Output the [X, Y] coordinate of the center of the cell containing the given text.  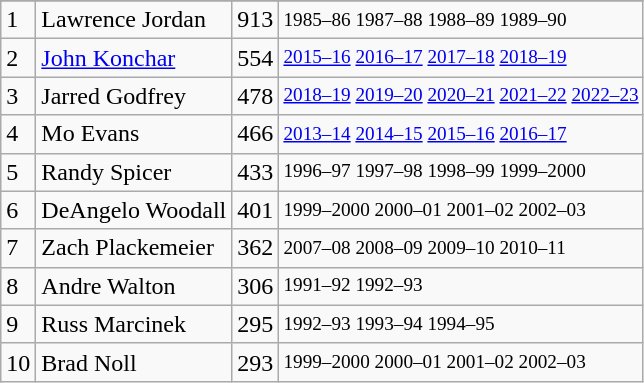
Jarred Godfrey [134, 96]
DeAngelo Woodall [134, 210]
2013–14 2014–15 2015–16 2016–17 [461, 134]
Randy Spicer [134, 172]
10 [18, 362]
9 [18, 324]
913 [256, 20]
401 [256, 210]
2007–08 2008–09 2009–10 2010–11 [461, 248]
1 [18, 20]
4 [18, 134]
2018–19 2019–20 2020–21 2021–22 2022–23 [461, 96]
1985–86 1987–88 1988–89 1989–90 [461, 20]
466 [256, 134]
2015–16 2016–17 2017–18 2018–19 [461, 58]
362 [256, 248]
2 [18, 58]
Brad Noll [134, 362]
Lawrence Jordan [134, 20]
Mo Evans [134, 134]
Andre Walton [134, 286]
554 [256, 58]
295 [256, 324]
478 [256, 96]
8 [18, 286]
6 [18, 210]
293 [256, 362]
John Konchar [134, 58]
433 [256, 172]
1992–93 1993–94 1994–95 [461, 324]
5 [18, 172]
1991–92 1992–93 [461, 286]
Russ Marcinek [134, 324]
306 [256, 286]
3 [18, 96]
Zach Plackemeier [134, 248]
7 [18, 248]
1996–97 1997–98 1998–99 1999–2000 [461, 172]
